Capture the cell that displays the provided text and extract its [x, y] central coordinate. 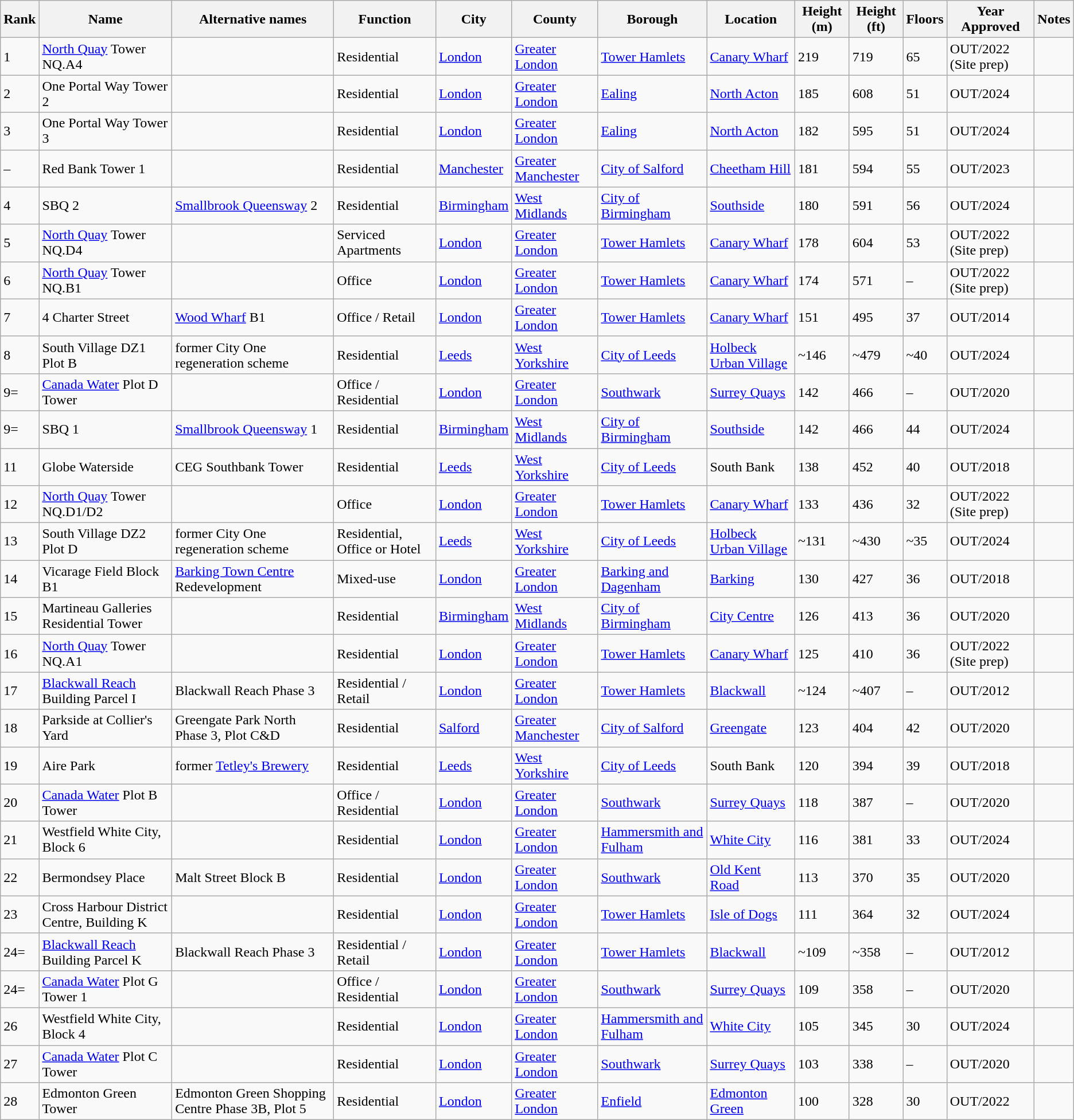
495 [876, 318]
North Quay Tower NQ.A1 [106, 654]
Year Approved [990, 19]
19 [20, 765]
~358 [876, 952]
404 [876, 728]
109 [822, 989]
21 [20, 840]
44 [925, 429]
6 [20, 280]
11 [20, 467]
City Centre [750, 616]
Height (ft) [876, 19]
387 [876, 803]
Cross Harbour District Centre, Building K [106, 914]
219 [822, 56]
North Quay Tower NQ.A4 [106, 56]
Barking [750, 579]
One Portal Way Tower 2 [106, 94]
Mixed-use [385, 579]
Canada Water Plot C Tower [106, 1063]
608 [876, 94]
Red Bank Tower 1 [106, 169]
Canada Water Plot B Tower [106, 803]
Parkside at Collier's Yard [106, 728]
452 [876, 467]
53 [925, 243]
18 [20, 728]
OUT/2014 [990, 318]
Malt Street Block B [253, 877]
2 [20, 94]
328 [876, 1101]
719 [876, 56]
364 [876, 914]
65 [925, 56]
178 [822, 243]
Smallbrook Queensway 2 [253, 205]
345 [876, 1027]
358 [876, 989]
~109 [822, 952]
1 [20, 56]
Location [750, 19]
151 [822, 318]
180 [822, 205]
Bermondsey Place [106, 877]
Westfield White City, Block 6 [106, 840]
182 [822, 131]
8 [20, 354]
Enfield [652, 1101]
Old Kent Road [750, 877]
370 [876, 877]
Greengate Park North Phase 3, Plot C&D [253, 728]
Martineau Galleries Residential Tower [106, 616]
Edmonton Green [750, 1101]
23 [20, 914]
Notes [1054, 19]
One Portal Way Tower 3 [106, 131]
174 [822, 280]
Residential, Office or Hotel [385, 541]
35 [925, 877]
former Tetley's Brewery [253, 765]
Office / Retail [385, 318]
410 [876, 654]
20 [20, 803]
North Quay Tower NQ.B1 [106, 280]
4 Charter Street [106, 318]
Westfield White City, Block 4 [106, 1027]
40 [925, 467]
56 [925, 205]
3 [20, 131]
Vicarage Field Block B1 [106, 579]
427 [876, 579]
120 [822, 765]
138 [822, 467]
Name [106, 19]
Rank [20, 19]
118 [822, 803]
113 [822, 877]
133 [822, 505]
~35 [925, 541]
Cheetham Hill [750, 169]
26 [20, 1027]
Function [385, 19]
~430 [876, 541]
5 [20, 243]
Borough [652, 19]
111 [822, 914]
Serviced Apartments [385, 243]
Salford [473, 728]
Barking and Dagenham [652, 579]
~407 [876, 690]
15 [20, 616]
413 [876, 616]
Blackwall Reach Building Parcel I [106, 690]
591 [876, 205]
7 [20, 318]
Greengate [750, 728]
571 [876, 280]
12 [20, 505]
~146 [822, 354]
116 [822, 840]
Wood Wharf B1 [253, 318]
181 [822, 169]
~479 [876, 354]
33 [925, 840]
~131 [822, 541]
436 [876, 505]
Canada Water Plot G Tower 1 [106, 989]
39 [925, 765]
185 [822, 94]
Globe Waterside [106, 467]
594 [876, 169]
Edmonton Green Tower [106, 1101]
126 [822, 616]
Alternative names [253, 19]
13 [20, 541]
OUT/2022 [990, 1101]
Edmonton Green Shopping Centre Phase 3B, Plot 5 [253, 1101]
103 [822, 1063]
55 [925, 169]
North Quay Tower NQ.D1/D2 [106, 505]
Barking Town Centre Redevelopment [253, 579]
Isle of Dogs [750, 914]
17 [20, 690]
Aire Park [106, 765]
Canada Water Plot D Tower [106, 392]
130 [822, 579]
County [555, 19]
595 [876, 131]
22 [20, 877]
105 [822, 1027]
604 [876, 243]
100 [822, 1101]
North Quay Tower NQ.D4 [106, 243]
Height (m) [822, 19]
City [473, 19]
338 [876, 1063]
16 [20, 654]
Smallbrook Queensway 1 [253, 429]
CEG Southbank Tower [253, 467]
4 [20, 205]
14 [20, 579]
28 [20, 1101]
SBQ 2 [106, 205]
SBQ 1 [106, 429]
37 [925, 318]
381 [876, 840]
South Village DZ2 Plot D [106, 541]
27 [20, 1063]
123 [822, 728]
South Village DZ1 Plot B [106, 354]
42 [925, 728]
~40 [925, 354]
Blackwall Reach Building Parcel K [106, 952]
OUT/2023 [990, 169]
Manchester [473, 169]
125 [822, 654]
~124 [822, 690]
Floors [925, 19]
394 [876, 765]
